Search for the cell housing the specified text and yield its [x, y] center coordinate. 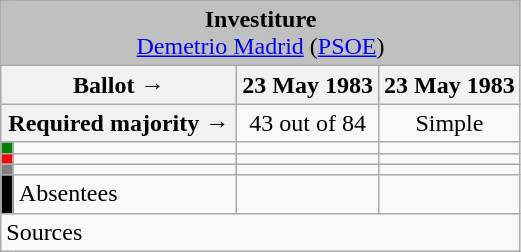
Required majority → [119, 123]
Ballot → [119, 85]
Sources [261, 232]
43 out of 84 [308, 123]
Absentees [125, 194]
Simple [450, 123]
InvestitureDemetrio Madrid (PSOE) [261, 34]
